Provide the [X, Y] coordinate of the cell's center where the given text is located.  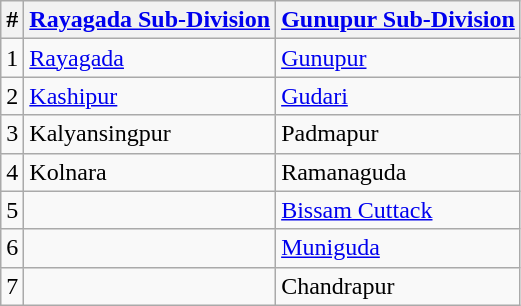
Kalyansingpur [150, 134]
Rayagada [150, 58]
Kolnara [150, 172]
5 [12, 210]
3 [12, 134]
Padmapur [398, 134]
2 [12, 96]
Gudari [398, 96]
Muniguda [398, 248]
Bissam Cuttack [398, 210]
6 [12, 248]
7 [12, 286]
Ramanaguda [398, 172]
Chandrapur [398, 286]
Kashipur [150, 96]
Gunupur [398, 58]
1 [12, 58]
4 [12, 172]
Rayagada Sub-Division [150, 20]
# [12, 20]
Gunupur Sub-Division [398, 20]
